Find where the given text appears and provide that cell's center as (X, Y) coordinate. 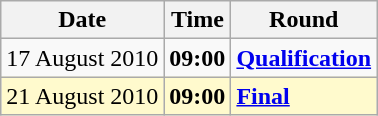
21 August 2010 (82, 96)
Round (304, 20)
17 August 2010 (82, 58)
Date (82, 20)
Qualification (304, 58)
Final (304, 96)
Time (198, 20)
